Output the (X, Y) coordinate of the center of the cell containing the given text.  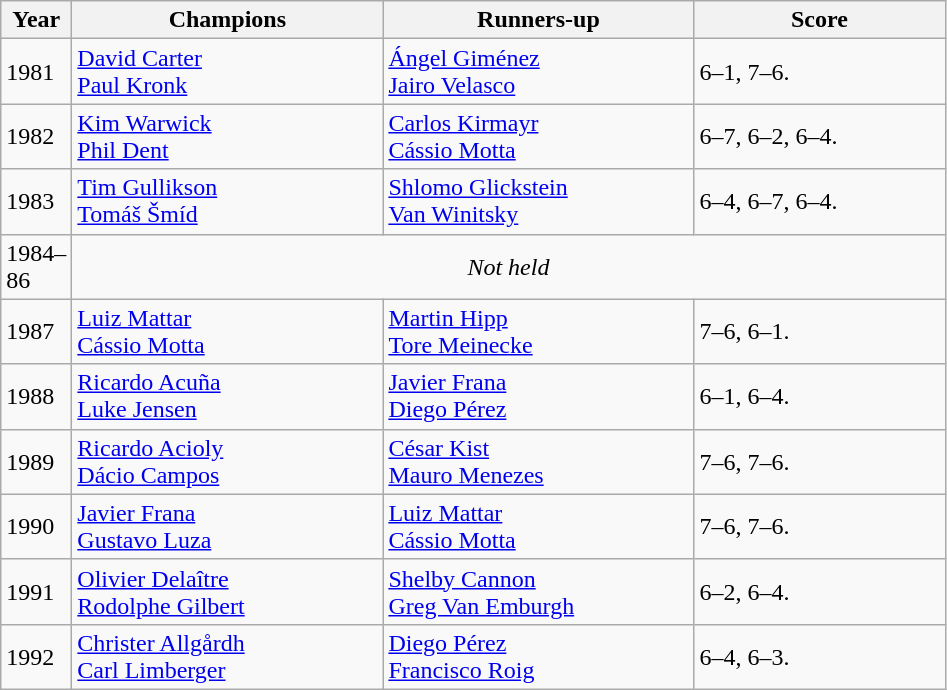
1981 (36, 72)
1990 (36, 526)
David Carter Paul Kronk (228, 72)
Olivier Delaître Rodolphe Gilbert (228, 592)
Shelby Cannon Greg Van Emburgh (538, 592)
6–4, 6–3. (820, 656)
6–1, 7–6. (820, 72)
1982 (36, 136)
1991 (36, 592)
1983 (36, 202)
Shlomo Glickstein Van Winitsky (538, 202)
Christer Allgårdh Carl Limberger (228, 656)
6–7, 6–2, 6–4. (820, 136)
Ricardo Acioly Dácio Campos (228, 462)
Diego Pérez Francisco Roig (538, 656)
Javier Frana Diego Pérez (538, 396)
Score (820, 20)
1988 (36, 396)
César Kist Mauro Menezes (538, 462)
6–1, 6–4. (820, 396)
Runners-up (538, 20)
Carlos Kirmayr Cássio Motta (538, 136)
6–2, 6–4. (820, 592)
1987 (36, 332)
1992 (36, 656)
Ángel Giménez Jairo Velasco (538, 72)
Champions (228, 20)
Kim Warwick Phil Dent (228, 136)
Year (36, 20)
Martin Hipp Tore Meinecke (538, 332)
1989 (36, 462)
Ricardo Acuña Luke Jensen (228, 396)
1984–86 (36, 266)
Javier Frana Gustavo Luza (228, 526)
6–4, 6–7, 6–4. (820, 202)
Tim Gullikson Tomáš Šmíd (228, 202)
Not held (508, 266)
7–6, 6–1. (820, 332)
